Detect which cell encompasses the target text, then output its [X, Y] center coordinate. 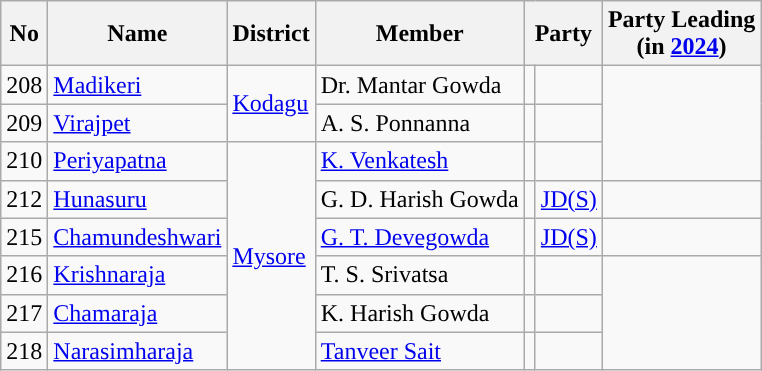
Kodagu [271, 104]
Narasimharaja [138, 351]
District [271, 34]
Party [563, 34]
Periyapatna [138, 161]
Hunasuru [138, 199]
Dr. Mantar Gowda [420, 85]
Tanveer Sait [420, 351]
Krishnaraja [138, 275]
K. Harish Gowda [420, 313]
Member [420, 34]
Virajpet [138, 123]
Madikeri [138, 85]
212 [24, 199]
T. S. Srivatsa [420, 275]
No [24, 34]
K. Venkatesh [420, 161]
Name [138, 34]
210 [24, 161]
215 [24, 237]
Chamundeshwari [138, 237]
Chamaraja [138, 313]
208 [24, 85]
218 [24, 351]
217 [24, 313]
G. D. Harish Gowda [420, 199]
G. T. Devegowda [420, 237]
216 [24, 275]
Mysore [271, 256]
A. S. Ponnanna [420, 123]
Party Leading(in 2024) [681, 34]
209 [24, 123]
